Return [x, y] of the center of cell containing provided text 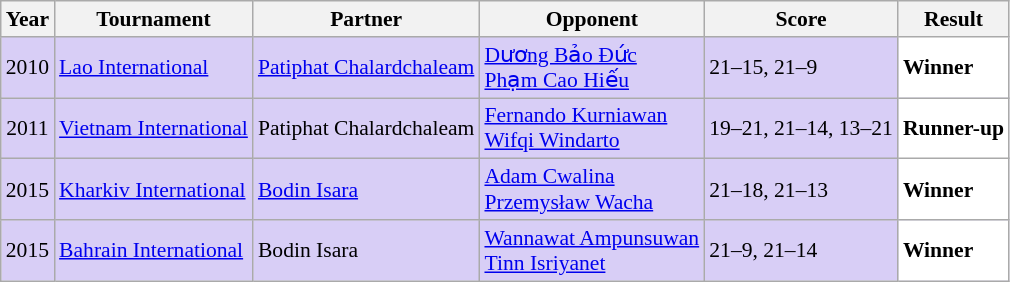
Partner [366, 19]
Lao International [154, 68]
Result [954, 19]
Vietnam International [154, 128]
Year [28, 19]
Fernando Kurniawan Wifqi Windarto [592, 128]
Runner-up [954, 128]
Opponent [592, 19]
Wannawat Ampunsuwan Tinn Isriyanet [592, 250]
21–15, 21–9 [801, 68]
19–21, 21–14, 13–21 [801, 128]
Adam Cwalina Przemysław Wacha [592, 190]
21–9, 21–14 [801, 250]
21–18, 21–13 [801, 190]
Tournament [154, 19]
2011 [28, 128]
Kharkiv International [154, 190]
Dương Bảo Đức Phạm Cao Hiếu [592, 68]
Score [801, 19]
Bahrain International [154, 250]
2010 [28, 68]
